Extract the (X, Y) coordinate from the center of the cell holding the provided text.  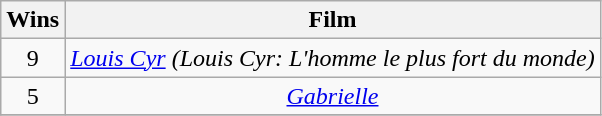
Gabrielle (333, 96)
Louis Cyr (Louis Cyr: L'homme le plus fort du monde) (333, 58)
5 (33, 96)
Film (333, 20)
9 (33, 58)
Wins (33, 20)
